Determine the [X, Y] coordinate at the center of the cell enclosing the given text.  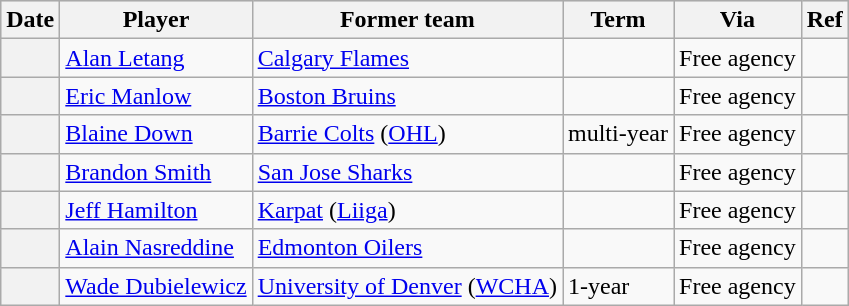
Karpat (Liiga) [407, 210]
Ref [824, 20]
Calgary Flames [407, 58]
University of Denver (WCHA) [407, 286]
Player [156, 20]
1-year [618, 286]
multi-year [618, 134]
Alan Letang [156, 58]
Brandon Smith [156, 172]
San Jose Sharks [407, 172]
Edmonton Oilers [407, 248]
Alain Nasreddine [156, 248]
Wade Dubielewicz [156, 286]
Jeff Hamilton [156, 210]
Barrie Colts (OHL) [407, 134]
Date [30, 20]
Boston Bruins [407, 96]
Blaine Down [156, 134]
Term [618, 20]
Via [738, 20]
Eric Manlow [156, 96]
Former team [407, 20]
